Output the (X, Y) coordinate of the center of the cell containing the given text.  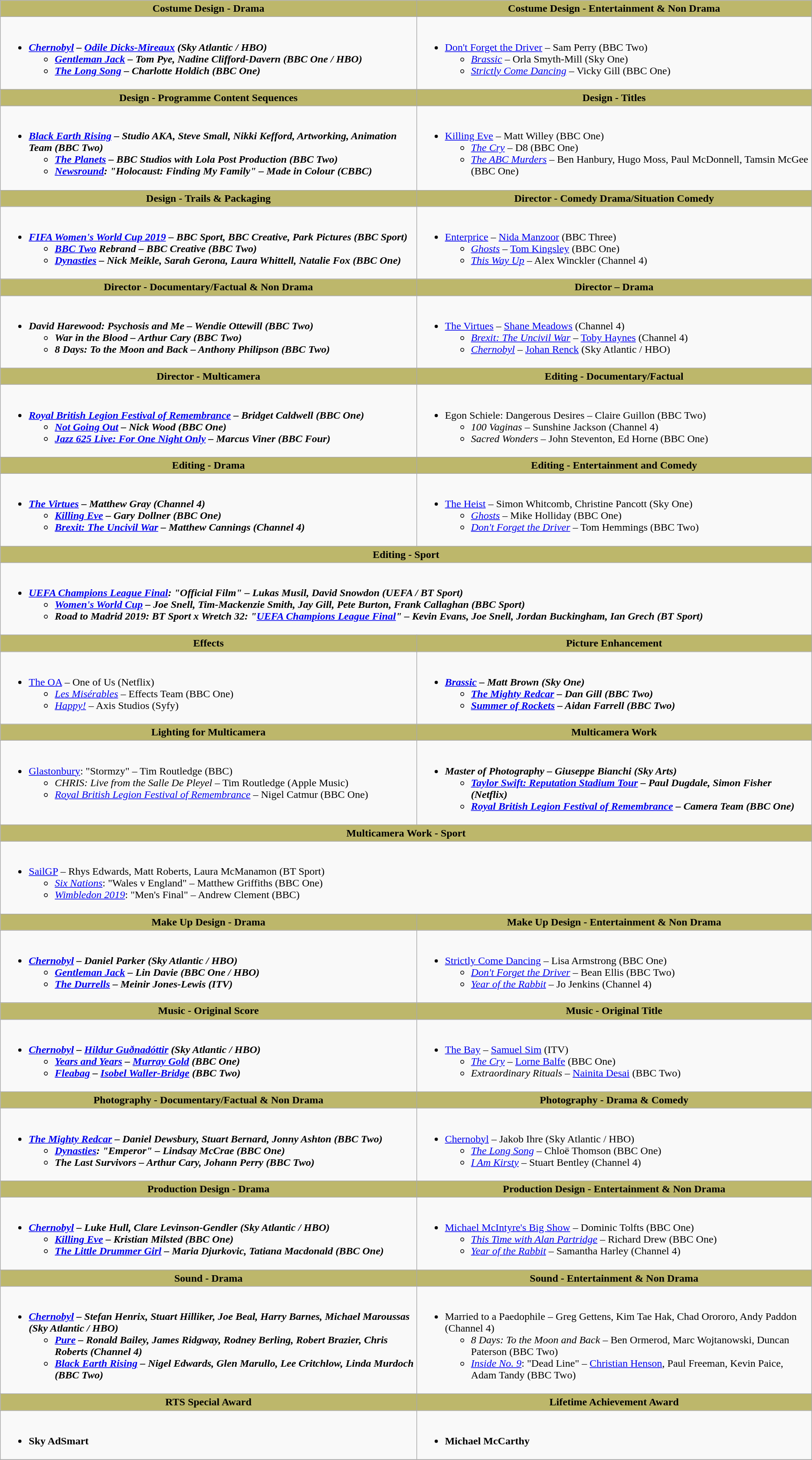
Director - Multicamera (208, 376)
Chernobyl – Daniel Parker (Sky Atlantic / HBO)Gentleman Jack – Lin Davie (BBC One / HBO)The Durrells – Meinir Jones-Lewis (ITV) (208, 967)
Multicamera Work - Sport (406, 833)
Strictly Come Dancing – Lisa Armstrong (BBC One)Don't Forget the Driver – Bean Ellis (BBC Two)Year of the Rabbit – Jo Jenkins (Channel 4) (614, 967)
Production Design - Drama (208, 1189)
Photography - Documentary/Factual & Non Drama (208, 1100)
Sound - Entertainment & Non Drama (614, 1278)
The Virtues – Matthew Gray (Channel 4)Killing Eve – Gary Dollner (BBC One)Brexit: The Uncivil War – Matthew Cannings (Channel 4) (208, 509)
Director - Documentary/Factual & Non Drama (208, 287)
Picture Enhancement (614, 643)
Effects (208, 643)
Director – Drama (614, 287)
Make Up Design - Drama (208, 922)
Make Up Design - Entertainment & Non Drama (614, 922)
Design - Trails & Packaging (208, 198)
Design - Programme Content Sequences (208, 98)
Music - Original Title (614, 1011)
Editing - Entertainment and Comedy (614, 465)
Chernobyl – Hildur Guðnadóttir (Sky Atlantic / HBO)Years and Years – Murray Gold (BBC One)Fleabag – Isobel Waller-Bridge (BBC Two) (208, 1055)
Enterprice – Nida Manzoor (BBC Three)Ghosts – Tom Kingsley (BBC One)This Way Up – Alex Winckler (Channel 4) (614, 243)
Director - Comedy Drama/Situation Comedy (614, 198)
Killing Eve – Matt Willey (BBC One)The Cry – D8 (BBC One)The ABC Murders – Ben Hanbury, Hugo Moss, Paul McDonnell, Tamsin McGee (BBC One) (614, 148)
Don't Forget the Driver – Sam Perry (BBC Two)Brassic – Orla Smyth-Mill (Sky One)Strictly Come Dancing – Vicky Gill (BBC One) (614, 53)
Costume Design - Entertainment & Non Drama (614, 9)
The OA – One of Us (Netflix)Les Misérables – Effects Team (BBC One)Happy! – Axis Studios (Syfy) (208, 688)
Production Design - Entertainment & Non Drama (614, 1189)
RTS Special Award (208, 1402)
Chernobyl – Jakob Ihre (Sky Atlantic / HBO)The Long Song – Chloë Thomson (BBC One)I Am Kirsty – Stuart Bentley (Channel 4) (614, 1145)
The Bay – Samuel Sim (ITV)The Cry – Lorne Balfe (BBC One)Extraordinary Rituals – Nainita Desai (BBC Two) (614, 1055)
Sky AdSmart (208, 1435)
Michael McCarthy (614, 1435)
Brassic – Matt Brown (Sky One)The Mighty Redcar – Dan Gill (BBC Two)Summer of Rockets – Aidan Farrell (BBC Two) (614, 688)
The Heist – Simon Whitcomb, Christine Pancott (Sky One)Ghosts – Mike Holliday (BBC One)Don't Forget the Driver – Tom Hemmings (BBC Two) (614, 509)
Editing - Drama (208, 465)
Photography - Drama & Comedy (614, 1100)
Music - Original Score (208, 1011)
Multicamera Work (614, 732)
Lighting for Multicamera (208, 732)
Sound - Drama (208, 1278)
Editing - Sport (406, 554)
The Virtues – Shane Meadows (Channel 4)Brexit: The Uncivil War – Toby Haynes (Channel 4)Chernobyl – Johan Renck (Sky Atlantic / HBO) (614, 331)
Lifetime Achievement Award (614, 1402)
Design - Titles (614, 98)
Costume Design - Drama (208, 9)
Editing - Documentary/Factual (614, 376)
